Extract the (X, Y) coordinate from the center of the cell holding the provided text.  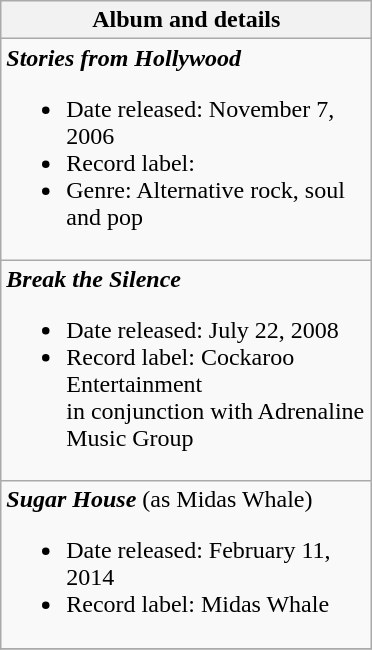
Stories from HollywoodDate released: November 7, 2006Record label:Genre: Alternative rock, soul and pop (186, 150)
Album and details (186, 20)
Sugar House (as Midas Whale)Date released: February 11, 2014Record label: Midas Whale (186, 564)
Break the SilenceDate released: July 22, 2008Record label: Cockaroo Entertainment in conjunction with Adrenaline Music Group (186, 370)
